Capture the cell that displays the provided text and extract its (x, y) central coordinate. 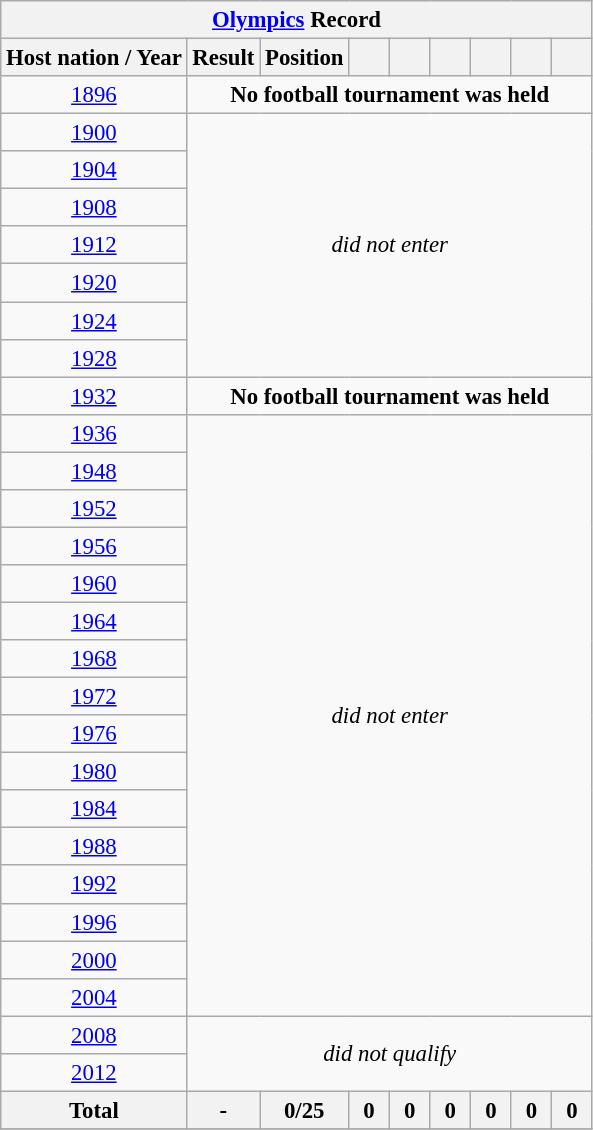
0/25 (304, 1110)
1960 (94, 584)
Result (224, 58)
Host nation / Year (94, 58)
Olympics Record (297, 20)
did not qualify (390, 1054)
- (224, 1110)
2012 (94, 1073)
1936 (94, 433)
1904 (94, 170)
1976 (94, 734)
2008 (94, 1035)
1952 (94, 509)
1920 (94, 283)
1988 (94, 847)
1964 (94, 621)
1896 (94, 95)
Position (304, 58)
1908 (94, 208)
2004 (94, 997)
1956 (94, 546)
Total (94, 1110)
1900 (94, 133)
1912 (94, 245)
1992 (94, 885)
1984 (94, 809)
1928 (94, 358)
1972 (94, 697)
1968 (94, 659)
1996 (94, 922)
1924 (94, 321)
1980 (94, 772)
1932 (94, 396)
1948 (94, 471)
2000 (94, 960)
